Return the [X, Y] coordinate for the center point of the cell that contains the specified text.  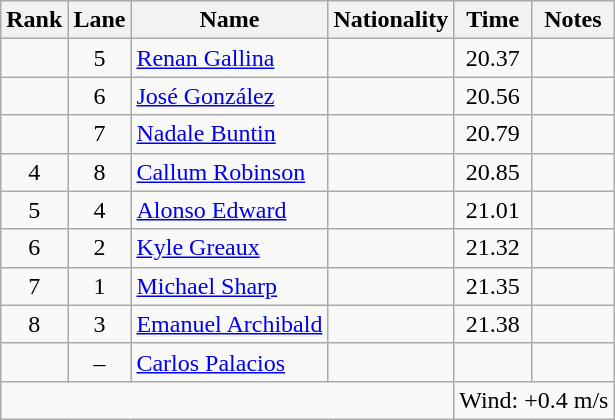
Renan Gallina [230, 58]
20.85 [493, 172]
20.79 [493, 134]
Notes [573, 20]
Name [230, 20]
Emanuel Archibald [230, 324]
Kyle Greaux [230, 248]
Time [493, 20]
2 [100, 248]
21.01 [493, 210]
21.38 [493, 324]
Michael Sharp [230, 286]
20.56 [493, 96]
Rank [34, 20]
Nadale Buntin [230, 134]
21.32 [493, 248]
20.37 [493, 58]
3 [100, 324]
Lane [100, 20]
1 [100, 286]
Wind: +0.4 m/s [534, 400]
Nationality [391, 20]
21.35 [493, 286]
– [100, 362]
José González [230, 96]
Carlos Palacios [230, 362]
Alonso Edward [230, 210]
Callum Robinson [230, 172]
